Locate the cell with the specified text and output its [X, Y] center coordinate. 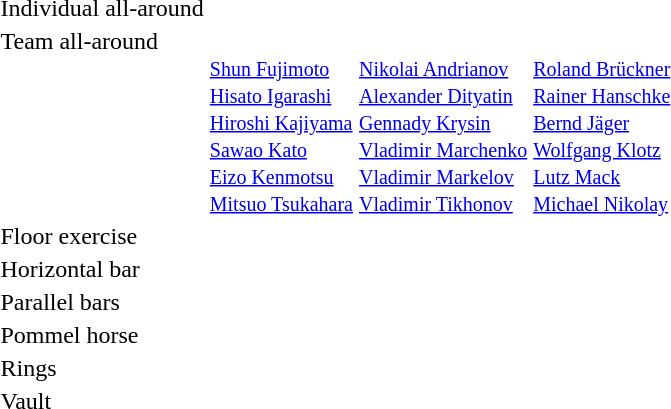
Shun FujimotoHisato IgarashiHiroshi KajiyamaSawao KatoEizo KenmotsuMitsuo Tsukahara [281, 122]
Nikolai AndrianovAlexander DityatinGennady KrysinVladimir MarchenkoVladimir MarkelovVladimir Tikhonov [442, 122]
